Find where the given text appears and provide that cell's center as (X, Y) coordinate. 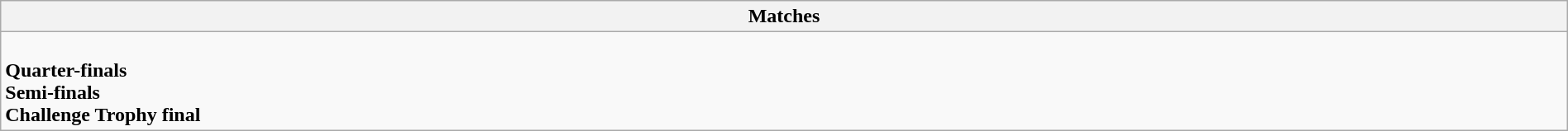
Quarter-finals Semi-finals Challenge Trophy final (784, 81)
Matches (784, 16)
